Locate the cell with the specified text and output its (x, y) center coordinate. 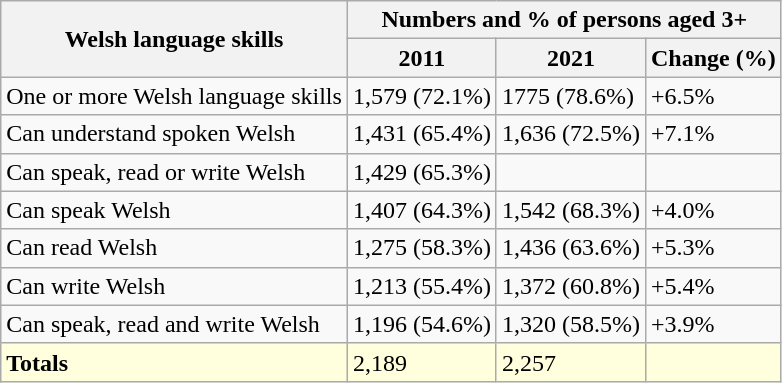
1,429 (65.3%) (422, 172)
Can speak, read or write Welsh (174, 172)
Can read Welsh (174, 248)
2,257 (570, 362)
1,636 (72.5%) (570, 134)
1775 (78.6%) (570, 96)
1,579 (72.1%) (422, 96)
1,407 (64.3%) (422, 210)
1,213 (55.4%) (422, 286)
+3.9% (713, 324)
+7.1% (713, 134)
1,431 (65.4%) (422, 134)
1,275 (58.3%) (422, 248)
1,372 (60.8%) (570, 286)
Can speak, read and write Welsh (174, 324)
+4.0% (713, 210)
+5.3% (713, 248)
Can speak Welsh (174, 210)
Numbers and % of persons aged 3+ (564, 20)
Can write Welsh (174, 286)
2021 (570, 58)
1,436 (63.6%) (570, 248)
+5.4% (713, 286)
2,189 (422, 362)
1,542 (68.3%) (570, 210)
One or more Welsh language skills (174, 96)
1,320 (58.5%) (570, 324)
+6.5% (713, 96)
Change (%) (713, 58)
Totals (174, 362)
2011 (422, 58)
Welsh language skills (174, 39)
Can understand spoken Welsh (174, 134)
1,196 (54.6%) (422, 324)
